Scan for the cell matching the given text and deliver its (X, Y) coordinate at center. 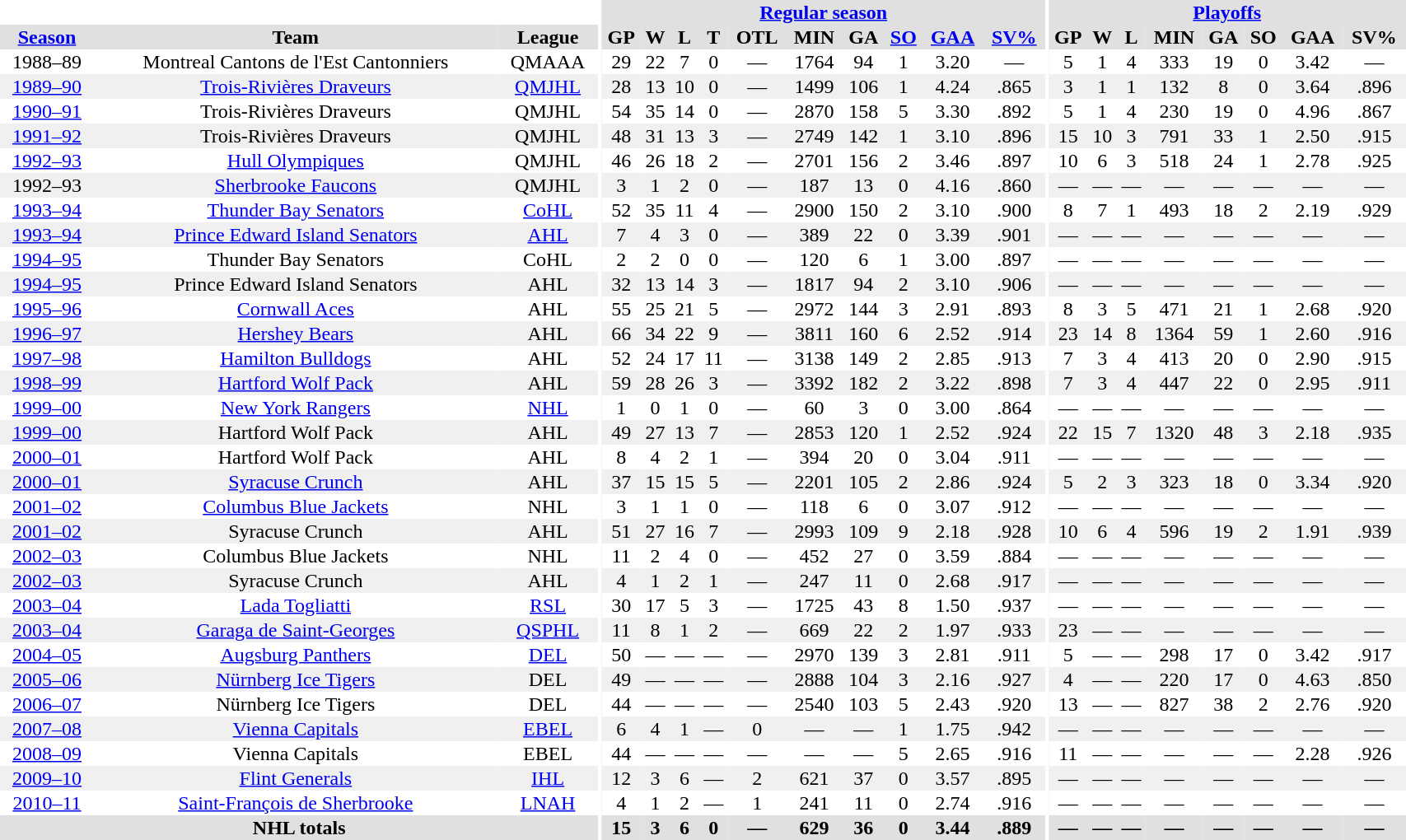
.937 (1015, 605)
2008–09 (47, 754)
.914 (1015, 334)
139 (863, 655)
34 (656, 334)
1499 (814, 86)
2.16 (953, 679)
182 (863, 383)
.942 (1015, 729)
.892 (1015, 111)
791 (1175, 136)
.889 (1015, 828)
3138 (814, 358)
.898 (1015, 383)
Team (296, 37)
Season (47, 37)
2970 (814, 655)
1817 (814, 284)
.865 (1015, 86)
.929 (1374, 210)
.935 (1374, 432)
2.50 (1313, 136)
394 (814, 457)
.893 (1015, 309)
106 (863, 86)
.926 (1374, 754)
3811 (814, 334)
2.78 (1313, 161)
3.39 (953, 235)
669 (814, 630)
2.86 (953, 482)
.895 (1015, 778)
Lada Togliatti (296, 605)
3.22 (953, 383)
66 (621, 334)
2.95 (1313, 383)
323 (1175, 482)
12 (621, 778)
Sherbrooke Faucons (296, 185)
.906 (1015, 284)
.933 (1015, 630)
54 (621, 111)
Augsburg Panthers (296, 655)
36 (863, 828)
241 (814, 803)
55 (621, 309)
230 (1175, 111)
2201 (814, 482)
4.16 (953, 185)
.939 (1374, 531)
104 (863, 679)
30 (621, 605)
1990–91 (47, 111)
3.20 (953, 62)
629 (814, 828)
Playoffs (1227, 12)
Cornwall Aces (296, 309)
2.65 (953, 754)
1.75 (953, 729)
4.24 (953, 86)
2.74 (953, 803)
1764 (814, 62)
.850 (1374, 679)
156 (863, 161)
1996–97 (47, 334)
2.90 (1313, 358)
105 (863, 482)
3.46 (953, 161)
43 (863, 605)
2.91 (953, 309)
158 (863, 111)
2005–06 (47, 679)
2.81 (953, 655)
RSL (549, 605)
144 (863, 309)
447 (1175, 383)
.864 (1015, 408)
Hull Olympiques (296, 161)
.901 (1015, 235)
Saint-François de Sherbrooke (296, 803)
.913 (1015, 358)
3.34 (1313, 482)
1725 (814, 605)
IHL (549, 778)
OTL (757, 37)
25 (656, 309)
118 (814, 506)
2009–10 (47, 778)
3.30 (953, 111)
518 (1175, 161)
29 (621, 62)
3.57 (953, 778)
NHL totals (299, 828)
1364 (1175, 334)
827 (1175, 704)
3.44 (953, 828)
142 (863, 136)
2006–07 (47, 704)
2749 (814, 136)
1988–89 (47, 62)
3.59 (953, 556)
.912 (1015, 506)
2870 (814, 111)
T (713, 37)
31 (656, 136)
2.85 (953, 358)
4.63 (1313, 679)
2.43 (953, 704)
132 (1175, 86)
247 (814, 581)
2972 (814, 309)
2010–11 (47, 803)
QMAAA (549, 62)
493 (1175, 210)
160 (863, 334)
452 (814, 556)
1.50 (953, 605)
1995–96 (47, 309)
Flint Generals (296, 778)
1.97 (953, 630)
.860 (1015, 185)
109 (863, 531)
2900 (814, 210)
.900 (1015, 210)
150 (863, 210)
2007–08 (47, 729)
Montreal Cantons de l'Est Cantonniers (296, 62)
3.64 (1313, 86)
2.28 (1313, 754)
New York Rangers (296, 408)
103 (863, 704)
1.91 (1313, 531)
596 (1175, 531)
2.19 (1313, 210)
149 (863, 358)
4.96 (1313, 111)
1991–92 (47, 136)
2.76 (1313, 704)
2701 (814, 161)
2888 (814, 679)
60 (814, 408)
32 (621, 284)
16 (684, 531)
Regular season (824, 12)
389 (814, 235)
3.04 (953, 457)
2993 (814, 531)
QSPHL (549, 630)
1320 (1175, 432)
621 (814, 778)
2004–05 (47, 655)
Hamilton Bulldogs (296, 358)
.884 (1015, 556)
51 (621, 531)
2540 (814, 704)
.925 (1374, 161)
2853 (814, 432)
50 (621, 655)
3392 (814, 383)
3.07 (953, 506)
Hershey Bears (296, 334)
1998–99 (47, 383)
413 (1175, 358)
LNAH (549, 803)
333 (1175, 62)
220 (1175, 679)
1989–90 (47, 86)
33 (1224, 136)
.867 (1374, 111)
.927 (1015, 679)
League (549, 37)
2.60 (1313, 334)
1997–98 (47, 358)
46 (621, 161)
471 (1175, 309)
.928 (1015, 531)
Garaga de Saint-Georges (296, 630)
298 (1175, 655)
187 (814, 185)
38 (1224, 704)
